For the text-containing cell, return its midpoint in [X, Y] coordinate format. 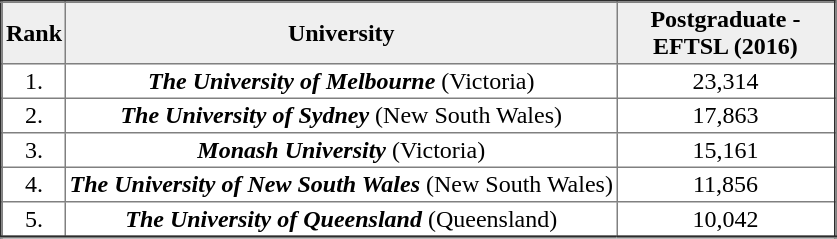
15,161 [726, 150]
Postgraduate - EFTSL (2016) [726, 33]
1. [34, 81]
Rank [34, 33]
Monash University (Victoria) [342, 150]
17,863 [726, 115]
University [342, 33]
4. [34, 184]
The University of Sydney (New South Wales) [342, 115]
The University of Melbourne (Victoria) [342, 81]
10,042 [726, 219]
23,314 [726, 81]
5. [34, 219]
The University of New South Wales (New South Wales) [342, 184]
3. [34, 150]
2. [34, 115]
11,856 [726, 184]
The University of Queensland (Queensland) [342, 219]
